Pinpoint the cell where the given text exists, returning its (x, y) midpoint coordinate. 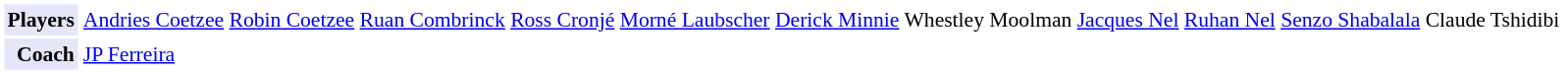
Coach (40, 54)
JP Ferreira (821, 54)
Players (40, 20)
